Return [x, y] of the center of cell containing provided text 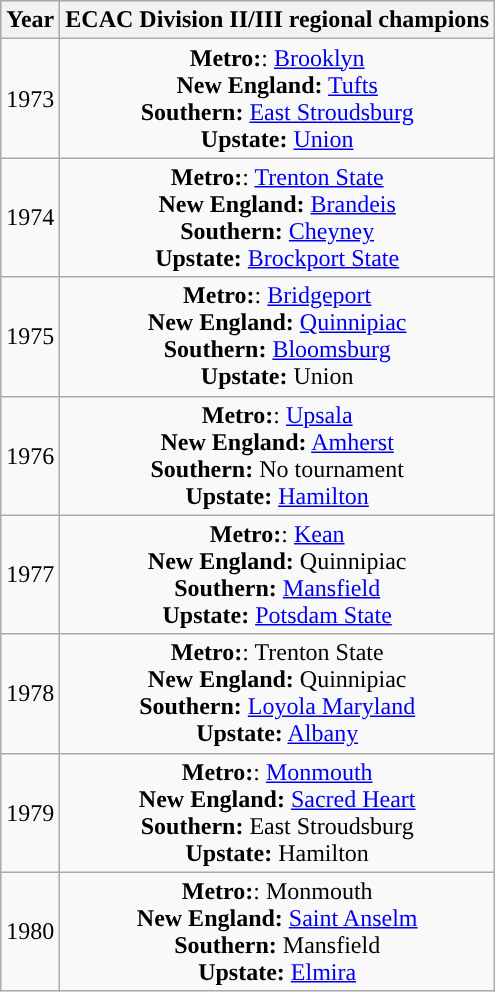
1980 [30, 932]
1979 [30, 812]
1978 [30, 694]
1976 [30, 456]
Metro:: BrooklynNew England: TuftsSouthern: East StroudsburgUpstate: Union [278, 98]
Year [30, 20]
Metro:: KeanNew England: QuinnipiacSouthern: MansfieldUpstate: Potsdam State [278, 574]
Metro:: Trenton StateNew England: QuinnipiacSouthern: Loyola MarylandUpstate: Albany [278, 694]
1975 [30, 336]
Metro:: Trenton StateNew England: BrandeisSouthern: CheyneyUpstate: Brockport State [278, 218]
Metro:: MonmouthNew England: Saint AnselmSouthern: MansfieldUpstate: Elmira [278, 932]
Metro:: MonmouthNew England: Sacred HeartSouthern: East StroudsburgUpstate: Hamilton [278, 812]
Metro:: BridgeportNew England: QuinnipiacSouthern: BloomsburgUpstate: Union [278, 336]
1977 [30, 574]
1974 [30, 218]
1973 [30, 98]
Metro:: UpsalaNew England: AmherstSouthern: No tournamentUpstate: Hamilton [278, 456]
ECAC Division II/III regional champions [278, 20]
